Search for the cell housing the specified text and yield its (X, Y) center coordinate. 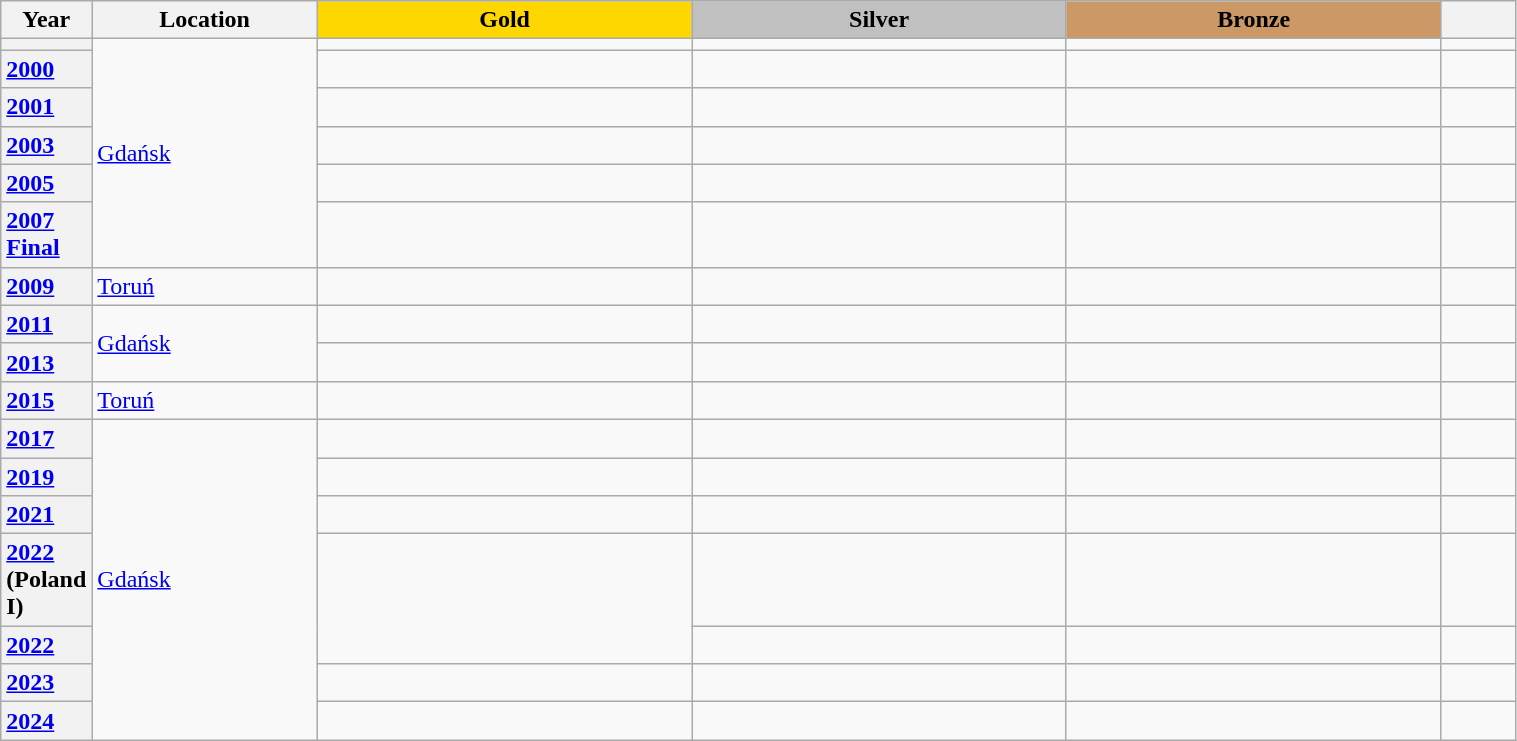
2001 (46, 107)
2017 (46, 438)
2022 (46, 645)
2003 (46, 145)
2023 (46, 683)
2015 (46, 400)
2011 (46, 324)
2007 Final (46, 234)
2000 (46, 69)
2005 (46, 183)
Year (46, 20)
2009 (46, 286)
2022(Poland I) (46, 580)
2013 (46, 362)
2019 (46, 477)
2021 (46, 515)
Gold (504, 20)
Bronze (1254, 20)
Location (205, 20)
2024 (46, 721)
Silver (880, 20)
